Search for the cell housing the specified text and yield its (X, Y) center coordinate. 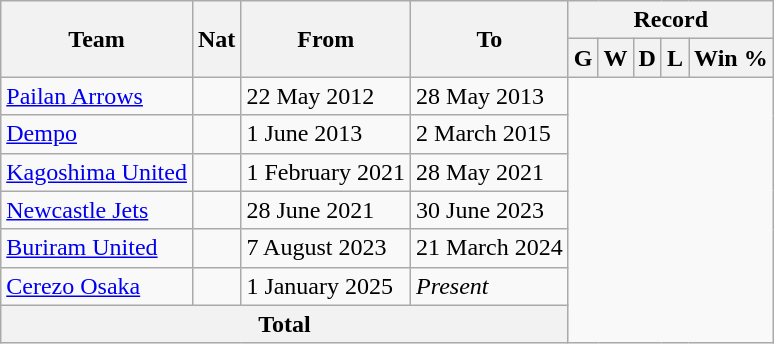
Buriram United (97, 248)
Win % (732, 58)
G (583, 58)
1 June 2013 (326, 134)
Team (97, 39)
28 May 2013 (490, 96)
Total (285, 324)
Cerezo Osaka (97, 286)
W (616, 58)
22 May 2012 (326, 96)
Pailan Arrows (97, 96)
L (674, 58)
1 January 2025 (326, 286)
21 March 2024 (490, 248)
From (326, 39)
Nat (216, 39)
28 May 2021 (490, 172)
Newcastle Jets (97, 210)
Kagoshima United (97, 172)
1 February 2021 (326, 172)
To (490, 39)
Dempo (97, 134)
7 August 2023 (326, 248)
28 June 2021 (326, 210)
D (647, 58)
2 March 2015 (490, 134)
Present (490, 286)
30 June 2023 (490, 210)
Record (670, 20)
